Find where the given text appears and provide that cell's center as [X, Y] coordinate. 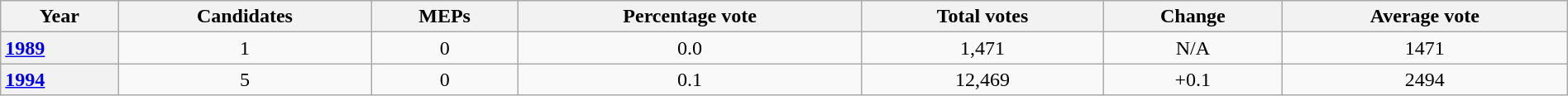
Candidates [245, 17]
1989 [60, 48]
Total votes [982, 17]
Average vote [1424, 17]
1994 [60, 79]
Change [1193, 17]
12,469 [982, 79]
MEPs [445, 17]
Year [60, 17]
1471 [1424, 48]
1,471 [982, 48]
0.1 [690, 79]
Percentage vote [690, 17]
2494 [1424, 79]
+0.1 [1193, 79]
5 [245, 79]
0.0 [690, 48]
N/A [1193, 48]
1 [245, 48]
